Return [X, Y] of the center of cell containing provided text 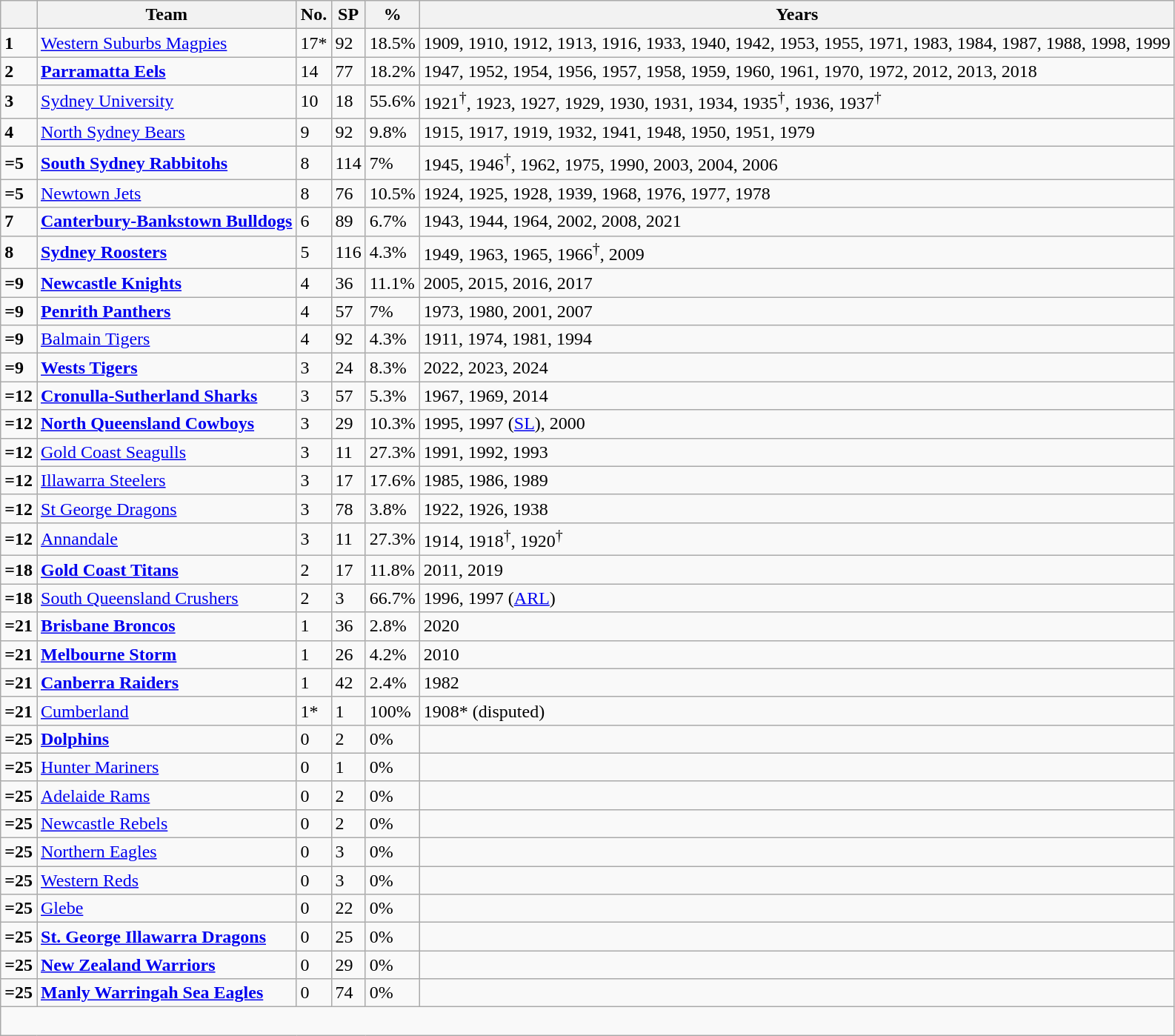
Sydney Roosters [167, 252]
Team [167, 15]
5 [314, 252]
Brisbane Broncos [167, 626]
1924, 1925, 1928, 1939, 1968, 1976, 1977, 1978 [797, 193]
5.3% [393, 396]
Adelaide Rams [167, 795]
24 [348, 368]
Melbourne Storm [167, 654]
1911, 1974, 1981, 1994 [797, 339]
7 [19, 222]
42 [348, 683]
2.4% [393, 683]
116 [348, 252]
New Zealand Warriors [167, 965]
Newtown Jets [167, 193]
76 [348, 193]
Parramatta Eels [167, 71]
1982 [797, 683]
North Queensland Cowboys [167, 424]
North Sydney Bears [167, 132]
1973, 1980, 2001, 2007 [797, 311]
Annandale [167, 539]
2005, 2015, 2016, 2017 [797, 283]
1985, 1986, 1989 [797, 480]
4.2% [393, 654]
1996, 1997 (ARL) [797, 598]
3.8% [393, 508]
Glebe [167, 909]
10.3% [393, 424]
1945, 1946†, 1962, 1975, 1990, 2003, 2004, 2006 [797, 163]
Penrith Panthers [167, 311]
6 [314, 222]
1943, 1944, 1964, 2002, 2008, 2021 [797, 222]
Years [797, 15]
11.1% [393, 283]
114 [348, 163]
Wests Tigers [167, 368]
Western Reds [167, 880]
10 [314, 102]
55.6% [393, 102]
St. George Illawarra Dragons [167, 937]
Newcastle Rebels [167, 823]
2011, 2019 [797, 570]
1914, 1918†, 1920† [797, 539]
Hunter Mariners [167, 767]
Manly Warringah Sea Eagles [167, 993]
1915, 1917, 1919, 1932, 1941, 1948, 1950, 1951, 1979 [797, 132]
% [393, 15]
26 [348, 654]
1995, 1997 (SL), 2000 [797, 424]
17* [314, 43]
Sydney University [167, 102]
2022, 2023, 2024 [797, 368]
Gold Coast Titans [167, 570]
6.7% [393, 222]
100% [393, 711]
Canterbury-Bankstown Bulldogs [167, 222]
14 [314, 71]
9.8% [393, 132]
1908* (disputed) [797, 711]
St George Dragons [167, 508]
South Queensland Crushers [167, 598]
1922, 1926, 1938 [797, 508]
Dolphins [167, 739]
66.7% [393, 598]
18 [348, 102]
Cumberland [167, 711]
SP [348, 15]
Northern Eagles [167, 852]
78 [348, 508]
No. [314, 15]
22 [348, 909]
1909, 1910, 1912, 1913, 1916, 1933, 1940, 1942, 1953, 1955, 1971, 1983, 1984, 1987, 1988, 1998, 1999 [797, 43]
89 [348, 222]
1947, 1952, 1954, 1956, 1957, 1958, 1959, 1960, 1961, 1970, 1972, 2012, 2013, 2018 [797, 71]
18.2% [393, 71]
77 [348, 71]
2010 [797, 654]
1949, 1963, 1965, 1966†, 2009 [797, 252]
South Sydney Rabbitohs [167, 163]
1921†, 1923, 1927, 1929, 1930, 1931, 1934, 1935†, 1936, 1937† [797, 102]
1* [314, 711]
2020 [797, 626]
1991, 1992, 1993 [797, 452]
Balmain Tigers [167, 339]
25 [348, 937]
1967, 1969, 2014 [797, 396]
18.5% [393, 43]
Western Suburbs Magpies [167, 43]
17.6% [393, 480]
Gold Coast Seagulls [167, 452]
11.8% [393, 570]
8.3% [393, 368]
10.5% [393, 193]
Newcastle Knights [167, 283]
74 [348, 993]
2.8% [393, 626]
Cronulla-Sutherland Sharks [167, 396]
9 [314, 132]
Canberra Raiders [167, 683]
Illawarra Steelers [167, 480]
